Return [x, y] of the center of cell containing provided text 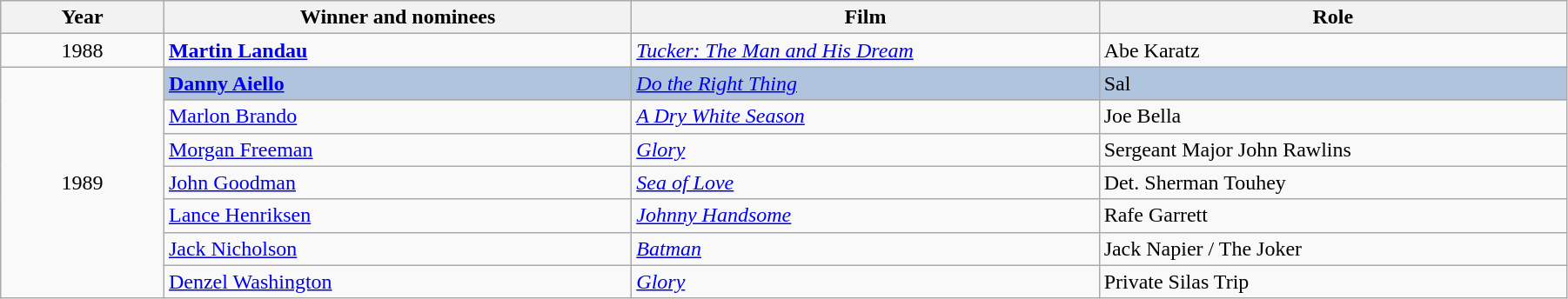
Morgan Freeman [397, 149]
Sea of Love [865, 183]
Tucker: The Man and His Dream [865, 50]
Joe Bella [1333, 116]
A Dry White Season [865, 116]
Denzel Washington [397, 282]
1988 [83, 50]
Marlon Brando [397, 116]
Role [1333, 17]
Sal [1333, 83]
Det. Sherman Touhey [1333, 183]
Martin Landau [397, 50]
Abe Karatz [1333, 50]
Film [865, 17]
Batman [865, 249]
1989 [83, 183]
Johnny Handsome [865, 216]
Winner and nominees [397, 17]
Do the Right Thing [865, 83]
Lance Henriksen [397, 216]
Private Silas Trip [1333, 282]
Jack Napier / The Joker [1333, 249]
John Goodman [397, 183]
Year [83, 17]
Jack Nicholson [397, 249]
Rafe Garrett [1333, 216]
Danny Aiello [397, 83]
Sergeant Major John Rawlins [1333, 149]
